Determine the [x, y] coordinate at the center of the cell enclosing the given text.  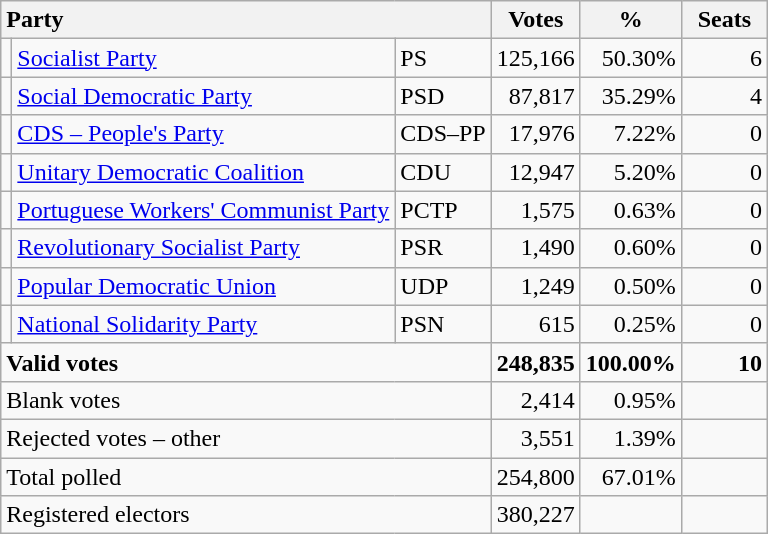
67.01% [630, 477]
2,414 [536, 400]
Registered electors [246, 515]
0.95% [630, 400]
Socialist Party [204, 58]
PS [443, 58]
1.39% [630, 438]
Blank votes [246, 400]
0.63% [630, 210]
PSN [443, 324]
PSD [443, 96]
254,800 [536, 477]
3,551 [536, 438]
PCTP [443, 210]
CDS–PP [443, 134]
CDU [443, 172]
Seats [724, 20]
7.22% [630, 134]
Rejected votes – other [246, 438]
Valid votes [246, 362]
CDS – People's Party [204, 134]
100.00% [630, 362]
50.30% [630, 58]
0.60% [630, 248]
12,947 [536, 172]
Total polled [246, 477]
17,976 [536, 134]
Unitary Democratic Coalition [204, 172]
248,835 [536, 362]
1,490 [536, 248]
10 [724, 362]
615 [536, 324]
Party [246, 20]
Votes [536, 20]
125,166 [536, 58]
4 [724, 96]
1,575 [536, 210]
5.20% [630, 172]
35.29% [630, 96]
Portuguese Workers' Communist Party [204, 210]
% [630, 20]
Social Democratic Party [204, 96]
87,817 [536, 96]
National Solidarity Party [204, 324]
PSR [443, 248]
UDP [443, 286]
Revolutionary Socialist Party [204, 248]
380,227 [536, 515]
0.50% [630, 286]
6 [724, 58]
Popular Democratic Union [204, 286]
0.25% [630, 324]
1,249 [536, 286]
